Pinpoint the cell where the given text exists, returning its [x, y] midpoint coordinate. 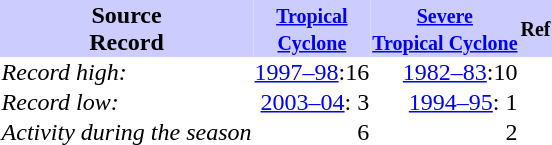
Record high: [126, 72]
2003–04: 3 [312, 102]
Record low: [126, 102]
TropicalCyclone [312, 28]
1994–95: 1 [445, 102]
Ref [536, 28]
1982–83:10 [445, 72]
SevereTropical Cyclone [445, 28]
SourceRecord [126, 28]
1997–98:16 [312, 72]
